Search for the cell housing the specified text and yield its (X, Y) center coordinate. 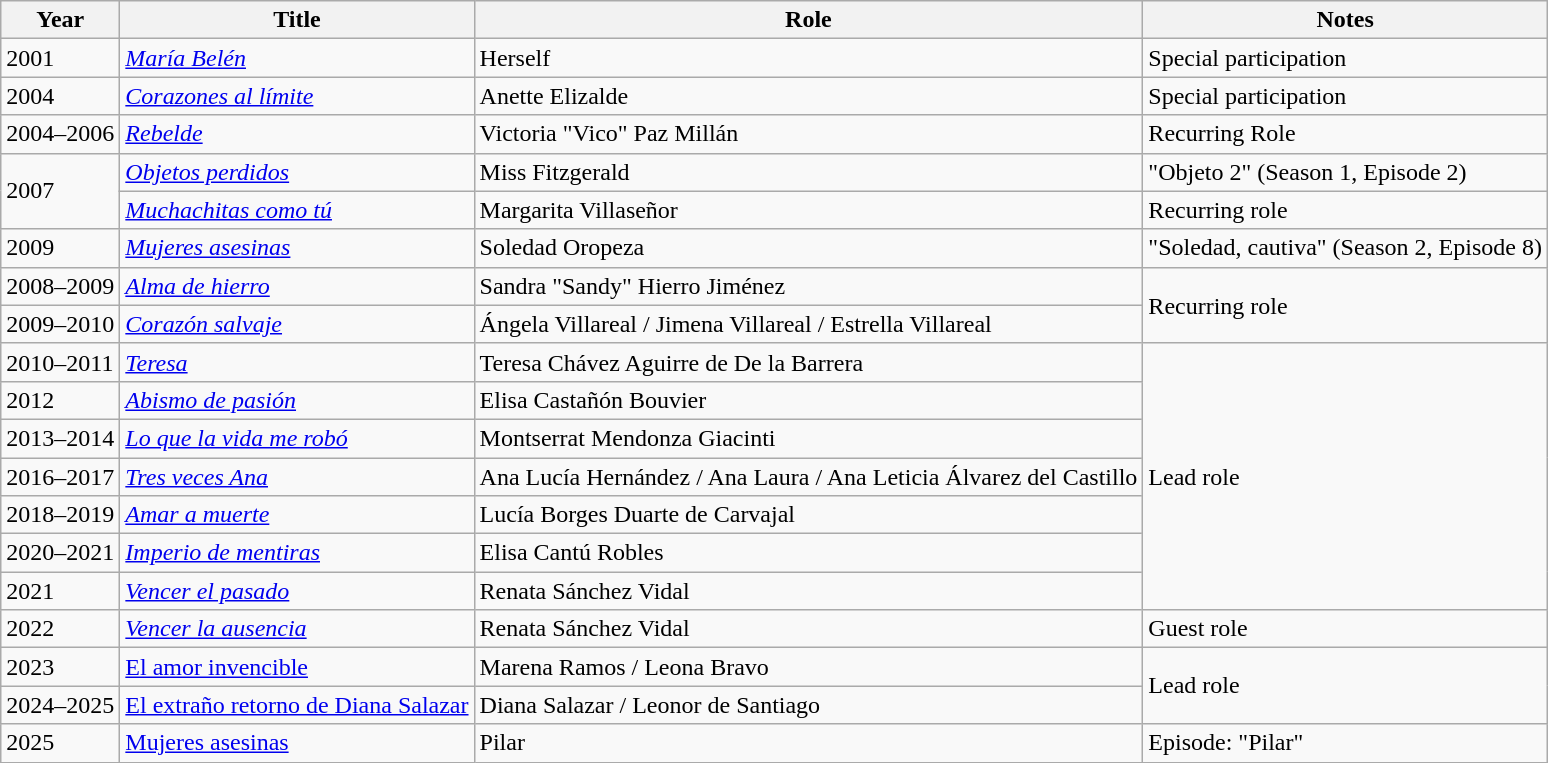
Pilar (808, 743)
2025 (60, 743)
Herself (808, 58)
Objetos perdidos (297, 172)
Tres veces Ana (297, 477)
2007 (60, 191)
2021 (60, 591)
Soledad Oropeza (808, 248)
Role (808, 20)
2022 (60, 629)
Muchachitas como tú (297, 210)
2013–2014 (60, 438)
Notes (1346, 20)
Elisa Cantú Robles (808, 553)
2010–2011 (60, 362)
Victoria "Vico" Paz Millán (808, 134)
2016–2017 (60, 477)
Imperio de mentiras (297, 553)
2020–2021 (60, 553)
Abismo de pasión (297, 400)
Lucía Borges Duarte de Carvajal (808, 515)
Title (297, 20)
2018–2019 (60, 515)
Margarita Villaseñor (808, 210)
Teresa Chávez Aguirre de De la Barrera (808, 362)
2009 (60, 248)
Elisa Castañón Bouvier (808, 400)
El amor invencible (297, 667)
Ana Lucía Hernández / Ana Laura / Ana Leticia Álvarez del Castillo (808, 477)
Episode: "Pilar" (1346, 743)
2001 (60, 58)
El extraño retorno de Diana Salazar (297, 705)
Diana Salazar / Leonor de Santiago (808, 705)
Montserrat Mendonza Giacinti (808, 438)
Vencer el pasado (297, 591)
Corazones al límite (297, 96)
Recurring Role (1346, 134)
2012 (60, 400)
2009–2010 (60, 324)
Lo que la vida me robó (297, 438)
Ángela Villareal / Jimena Villareal / Estrella Villareal (808, 324)
Amar a muerte (297, 515)
"Soledad, cautiva" (Season 2, Episode 8) (1346, 248)
Marena Ramos / Leona Bravo (808, 667)
2004 (60, 96)
Sandra "Sandy" Hierro Jiménez (808, 286)
Anette Elizalde (808, 96)
2023 (60, 667)
Year (60, 20)
Alma de hierro (297, 286)
"Objeto 2" (Season 1, Episode 2) (1346, 172)
Guest role (1346, 629)
Teresa (297, 362)
2004–2006 (60, 134)
2024–2025 (60, 705)
2008–2009 (60, 286)
María Belén (297, 58)
Corazón salvaje (297, 324)
Rebelde (297, 134)
Vencer la ausencia (297, 629)
Miss Fitzgerald (808, 172)
